Find where the given text appears and provide that cell's center as (X, Y) coordinate. 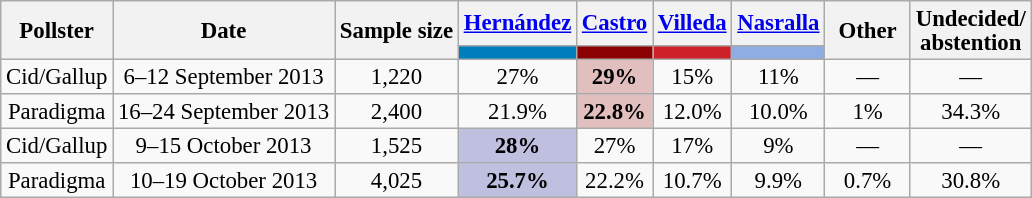
10.7% (692, 180)
Pollster (57, 30)
1,220 (397, 78)
0.7% (868, 180)
6–12 September 2013 (224, 78)
28% (517, 146)
34.3% (970, 112)
9% (778, 146)
10–19 October 2013 (224, 180)
21.9% (517, 112)
Date (224, 30)
25.7% (517, 180)
22.8% (615, 112)
15% (692, 78)
29% (615, 78)
4,025 (397, 180)
Other (868, 30)
11% (778, 78)
Nasralla (778, 24)
30.8% (970, 180)
Castro (615, 24)
9.9% (778, 180)
1,525 (397, 146)
9–15 October 2013 (224, 146)
22.2% (615, 180)
12.0% (692, 112)
2,400 (397, 112)
Villeda (692, 24)
10.0% (778, 112)
16–24 September 2013 (224, 112)
17% (692, 146)
Sample size (397, 30)
1% (868, 112)
Hernández (517, 24)
Undecided/abstention (970, 30)
